Pinpoint the cell where the given text exists, returning its [x, y] midpoint coordinate. 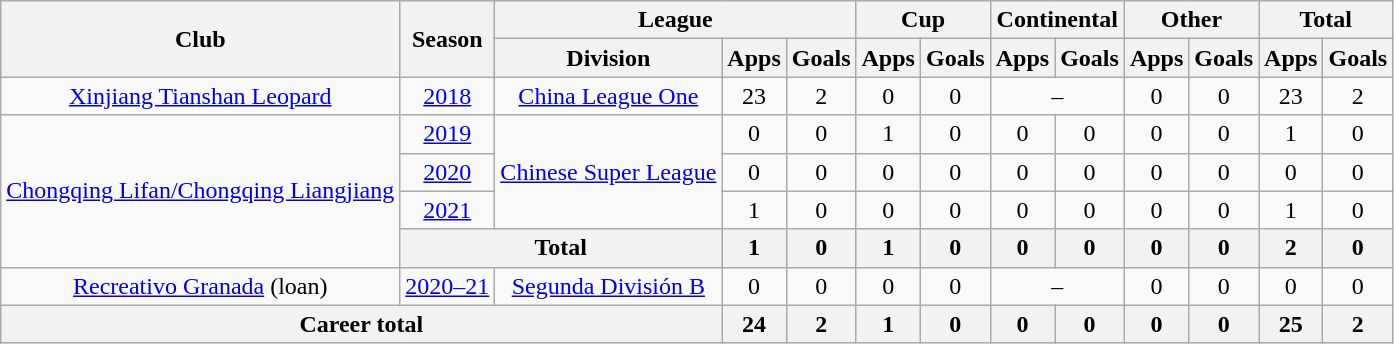
Segunda División B [608, 286]
2021 [448, 210]
League [676, 20]
25 [1291, 324]
2019 [448, 134]
Recreativo Granada (loan) [200, 286]
24 [754, 324]
Career total [362, 324]
2020–21 [448, 286]
Other [1191, 20]
China League One [608, 96]
Chinese Super League [608, 172]
Season [448, 39]
Chongqing Lifan/Chongqing Liangjiang [200, 191]
Division [608, 58]
2020 [448, 172]
Club [200, 39]
Continental [1057, 20]
Xinjiang Tianshan Leopard [200, 96]
Cup [923, 20]
2018 [448, 96]
